Output the (X, Y) coordinate of the center of the cell containing the given text.  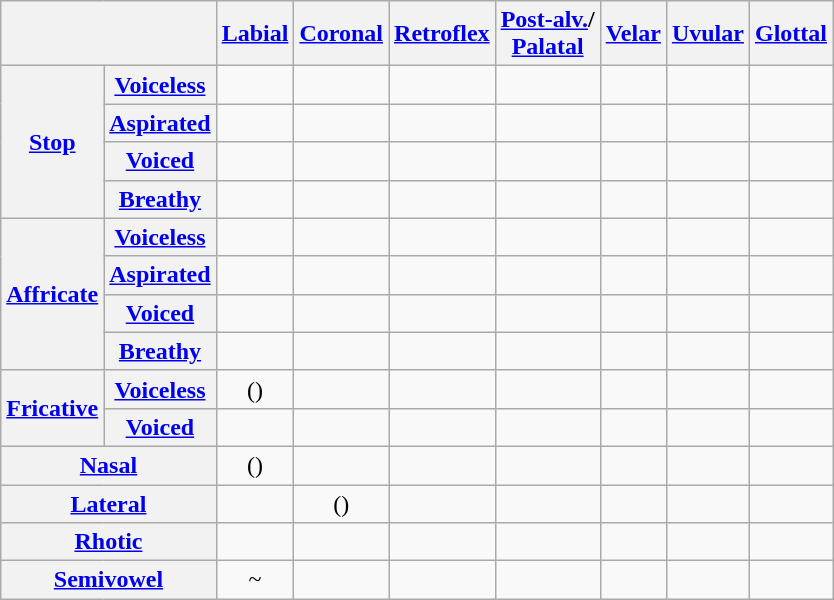
Coronal (342, 34)
Nasal (108, 465)
Semivowel (108, 580)
Stop (52, 142)
Glottal (790, 34)
~ (255, 580)
Post-alv./Palatal (548, 34)
Retroflex (442, 34)
Affricate (52, 294)
Lateral (108, 503)
Uvular (708, 34)
Fricative (52, 408)
Labial (255, 34)
Velar (633, 34)
Rhotic (108, 542)
